Return (X, Y) of the center of cell containing provided text 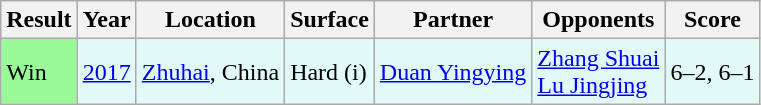
Opponents (598, 20)
6–2, 6–1 (712, 72)
Partner (453, 20)
Score (712, 20)
Zhang Shuai Lu Jingjing (598, 72)
Hard (i) (330, 72)
Win (39, 72)
Result (39, 20)
Surface (330, 20)
2017 (106, 72)
Year (106, 20)
Zhuhai, China (210, 72)
Duan Yingying (453, 72)
Location (210, 20)
